Scan for the cell matching the given text and deliver its (x, y) coordinate at center. 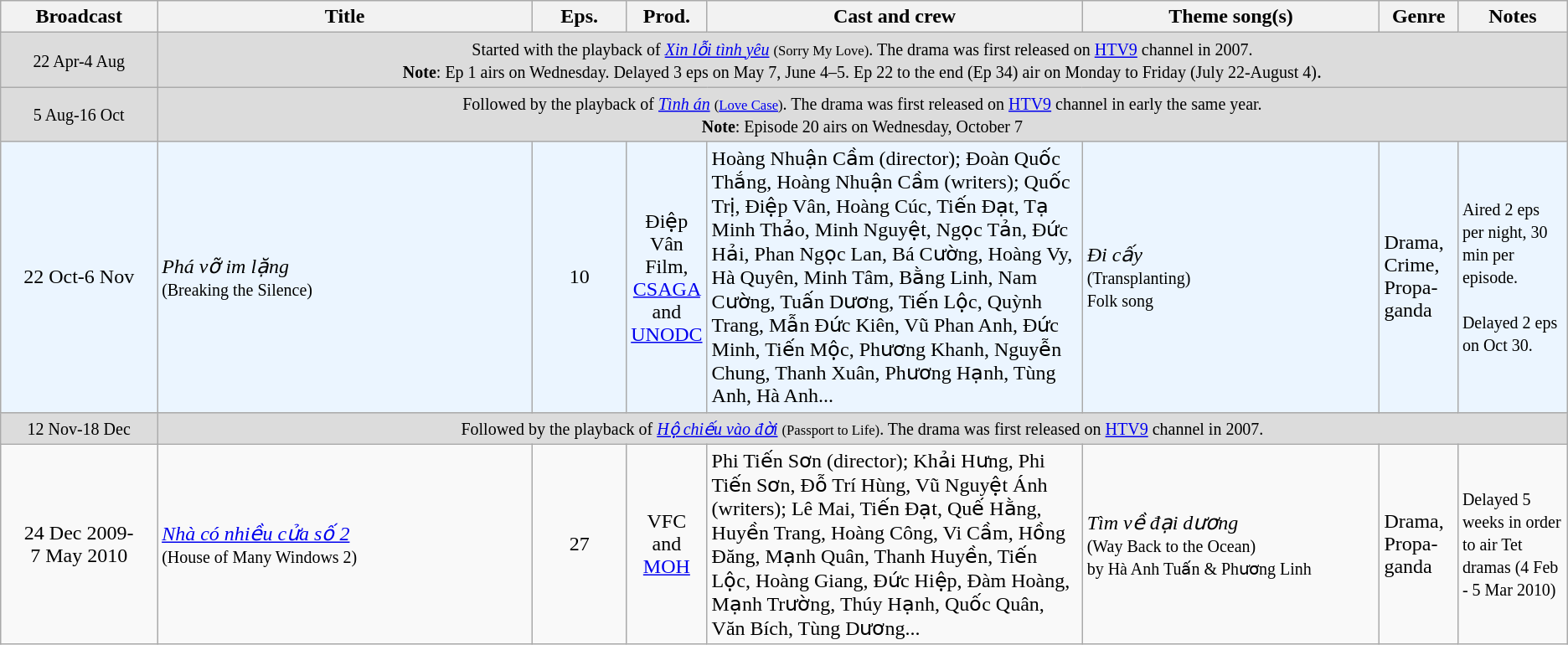
27 (580, 544)
Title (345, 17)
Điệp Vân Film, CSAGA and UNODC (667, 276)
Đi cấy(Transplanting)Folk song (1231, 276)
Phá vỡ im lặng (Breaking the Silence) (345, 276)
Broadcast (79, 17)
Aired 2 eps per night, 30 min per episode.Delayed 2 eps on Oct 30. (1513, 276)
24 Dec 2009-7 May 2010 (79, 544)
Drama, Crime, Propa-ganda (1419, 276)
VFCandMOH (667, 544)
Drama, Propa-ganda (1419, 544)
Cast and crew (895, 17)
22 Oct-6 Nov (79, 276)
Prod. (667, 17)
5 Aug-16 Oct (79, 114)
Notes (1513, 17)
Followed by the playback of Hộ chiếu vào đời (Passport to Life). The drama was first released on HTV9 channel in 2007. (863, 428)
10 (580, 276)
Theme song(s) (1231, 17)
Nhà có nhiều cửa số 2 (House of Many Windows 2) (345, 544)
Delayed 5 weeks in order to air Tet dramas (4 Feb - 5 Mar 2010) (1513, 544)
Tìm về đại dương (Way Back to the Ocean)by Hà Anh Tuấn & Phương Linh (1231, 544)
22 Apr-4 Aug (79, 60)
12 Nov-18 Dec (79, 428)
Genre (1419, 17)
Eps. (580, 17)
